Extract the (X, Y) coordinate from the center of the cell holding the provided text.  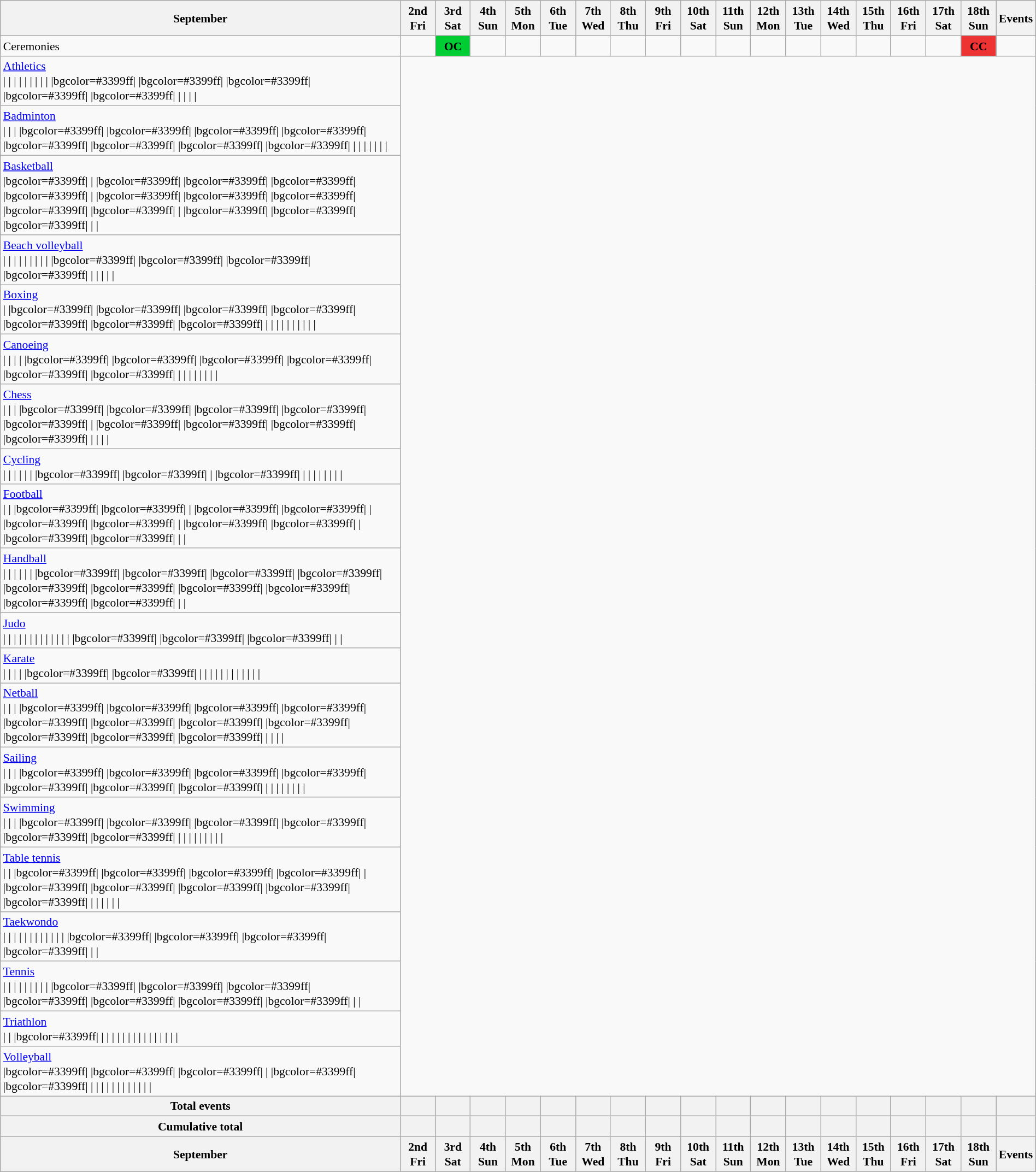
Taekwondo| | | | | | | | | | | | |bgcolor=#3399ff| |bgcolor=#3399ff| |bgcolor=#3399ff| |bgcolor=#3399ff| | | (201, 937)
Volleyball|bgcolor=#3399ff| |bgcolor=#3399ff| |bgcolor=#3399ff| | |bgcolor=#3399ff| |bgcolor=#3399ff| | | | | | | | | | | | | (201, 1071)
Beach volleyball| | | | | | | | | |bgcolor=#3399ff| |bgcolor=#3399ff| |bgcolor=#3399ff| |bgcolor=#3399ff| | | | | | (201, 259)
OC (453, 46)
Ceremonies (201, 46)
Cumulative total (201, 1127)
Judo| | | | | | | | | | | | | |bgcolor=#3399ff| |bgcolor=#3399ff| |bgcolor=#3399ff| | | (201, 630)
Triathlon| | |bgcolor=#3399ff| | | | | | | | | | | | | | | | (201, 1028)
Cycling| | | | | | |bgcolor=#3399ff| |bgcolor=#3399ff| | |bgcolor=#3399ff| | | | | | | | | (201, 466)
Swimming| | | |bgcolor=#3399ff| |bgcolor=#3399ff| |bgcolor=#3399ff| |bgcolor=#3399ff| |bgcolor=#3399ff| |bgcolor=#3399ff| | | | | | | | | | (201, 822)
CC (979, 46)
Total events (201, 1106)
Canoeing| | | | |bgcolor=#3399ff| |bgcolor=#3399ff| |bgcolor=#3399ff| |bgcolor=#3399ff| |bgcolor=#3399ff| |bgcolor=#3399ff| | | | | | | | | (201, 360)
Athletics| | | | | | | | | |bgcolor=#3399ff| |bgcolor=#3399ff| |bgcolor=#3399ff| |bgcolor=#3399ff| |bgcolor=#3399ff| | | | | (201, 81)
Karate| | | | |bgcolor=#3399ff| |bgcolor=#3399ff| | | | | | | | | | | | | (201, 665)
